Locate the cell with the specified text and output its [x, y] center coordinate. 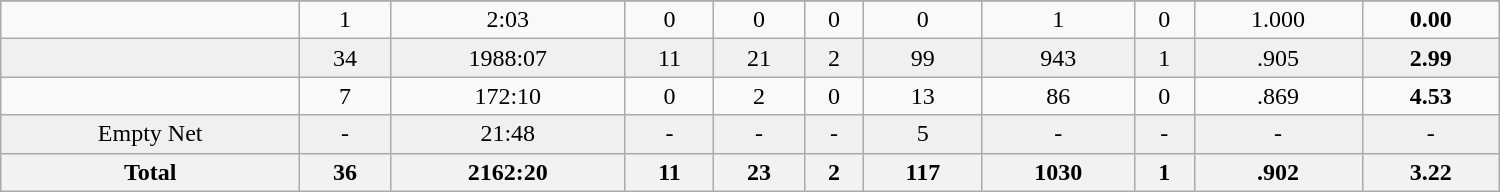
.905 [1278, 58]
.902 [1278, 172]
1988:07 [508, 58]
99 [923, 58]
172:10 [508, 96]
0.00 [1430, 20]
1030 [1058, 172]
21:48 [508, 134]
.869 [1278, 96]
21 [760, 58]
4.53 [1430, 96]
36 [346, 172]
117 [923, 172]
2162:20 [508, 172]
86 [1058, 96]
3.22 [1430, 172]
34 [346, 58]
23 [760, 172]
Empty Net [150, 134]
5 [923, 134]
7 [346, 96]
1.000 [1278, 20]
2.99 [1430, 58]
Total [150, 172]
2:03 [508, 20]
943 [1058, 58]
13 [923, 96]
